Return [x, y] of the center of cell containing provided text 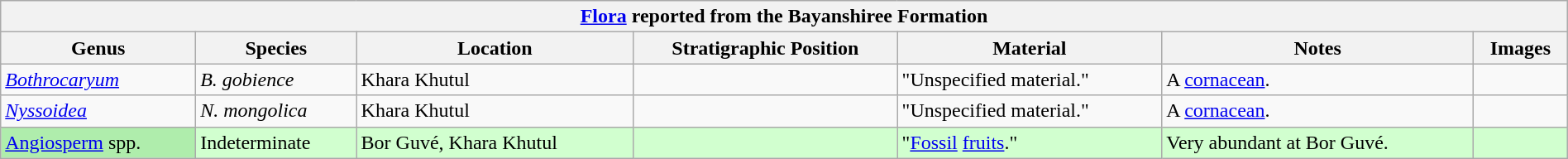
Indeterminate [276, 142]
Material [1030, 48]
Bor Guvé, Khara Khutul [495, 142]
"Fossil fruits." [1030, 142]
Location [495, 48]
N. mongolica [276, 111]
Stratigraphic Position [766, 48]
Bothrocaryum [98, 79]
Genus [98, 48]
Images [1520, 48]
Nyssoidea [98, 111]
B. gobience [276, 79]
Very abundant at Bor Guvé. [1318, 142]
Flora reported from the Bayanshiree Formation [784, 17]
Angiosperm spp. [98, 142]
Notes [1318, 48]
Species [276, 48]
